Find where the given text appears and provide that cell's center as (x, y) coordinate. 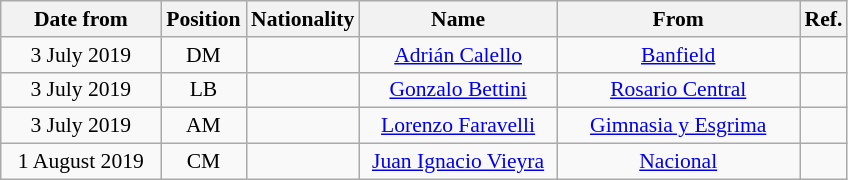
CM (204, 162)
Nationality (302, 19)
AM (204, 126)
LB (204, 90)
1 August 2019 (81, 162)
Juan Ignacio Vieyra (458, 162)
Date from (81, 19)
DM (204, 55)
Position (204, 19)
Nacional (678, 162)
Ref. (824, 19)
Name (458, 19)
Gonzalo Bettini (458, 90)
Banfield (678, 55)
Rosario Central (678, 90)
Gimnasia y Esgrima (678, 126)
Lorenzo Faravelli (458, 126)
From (678, 19)
Adrián Calello (458, 55)
